Output the [X, Y] coordinate of the center of the cell containing the given text.  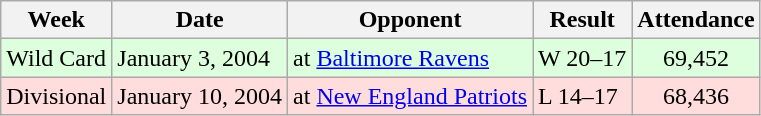
W 20–17 [582, 58]
69,452 [696, 58]
Result [582, 20]
Week [56, 20]
January 3, 2004 [200, 58]
Wild Card [56, 58]
Attendance [696, 20]
68,436 [696, 96]
at Baltimore Ravens [410, 58]
at New England Patriots [410, 96]
Date [200, 20]
Divisional [56, 96]
Opponent [410, 20]
January 10, 2004 [200, 96]
L 14–17 [582, 96]
